Detect which cell encompasses the target text, then output its (X, Y) center coordinate. 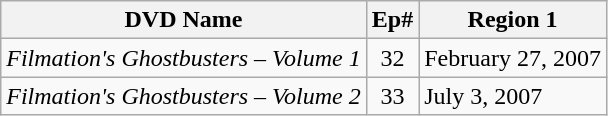
Filmation's Ghostbusters – Volume 1 (184, 58)
Region 1 (513, 20)
July 3, 2007 (513, 96)
Filmation's Ghostbusters – Volume 2 (184, 96)
33 (392, 96)
DVD Name (184, 20)
32 (392, 58)
February 27, 2007 (513, 58)
Ep# (392, 20)
